Pinpoint the cell where the given text exists, returning its (x, y) midpoint coordinate. 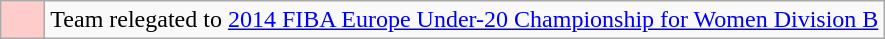
Team relegated to 2014 FIBA Europe Under-20 Championship for Women Division B (464, 20)
